Pinpoint the cell where the given text exists, returning its [X, Y] midpoint coordinate. 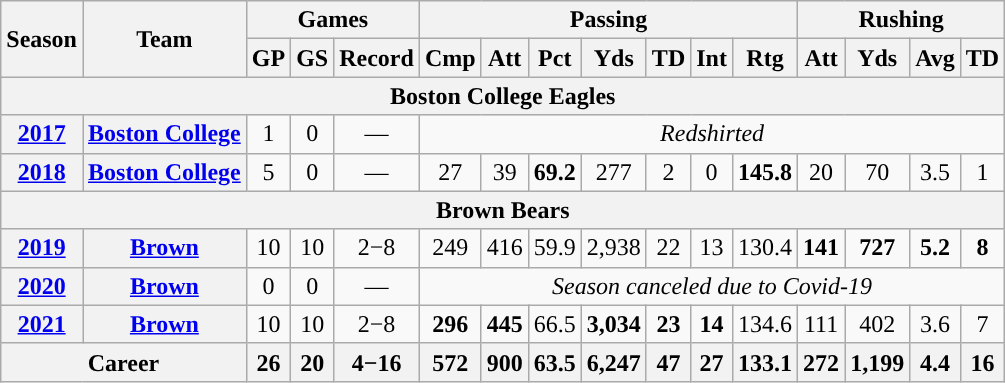
5.2 [936, 248]
Season [42, 39]
22 [668, 248]
23 [668, 324]
GS [312, 58]
3.5 [936, 172]
416 [504, 248]
26 [268, 362]
5 [268, 172]
572 [450, 362]
Rushing [902, 20]
Team [164, 39]
2021 [42, 324]
63.5 [554, 362]
145.8 [764, 172]
7 [982, 324]
Passing [608, 20]
296 [450, 324]
Int [712, 58]
2018 [42, 172]
13 [712, 248]
Record [377, 58]
59.9 [554, 248]
277 [614, 172]
111 [822, 324]
69.2 [554, 172]
Pct [554, 58]
134.6 [764, 324]
Rtg [764, 58]
14 [712, 324]
8 [982, 248]
Career [124, 362]
2019 [42, 248]
Avg [936, 58]
3,034 [614, 324]
4−16 [377, 362]
141 [822, 248]
6,247 [614, 362]
445 [504, 324]
133.1 [764, 362]
1,199 [878, 362]
Games [332, 20]
130.4 [764, 248]
2020 [42, 286]
Redshirted [712, 134]
900 [504, 362]
70 [878, 172]
3.6 [936, 324]
4.4 [936, 362]
249 [450, 248]
Season canceled due to Covid-19 [712, 286]
16 [982, 362]
39 [504, 172]
Brown Bears [503, 210]
727 [878, 248]
272 [822, 362]
Boston College Eagles [503, 96]
2,938 [614, 248]
402 [878, 324]
47 [668, 362]
2017 [42, 134]
2 [668, 172]
66.5 [554, 324]
GP [268, 58]
Cmp [450, 58]
